Identify which cell holds the provided text, then report its (X, Y) central coordinate. 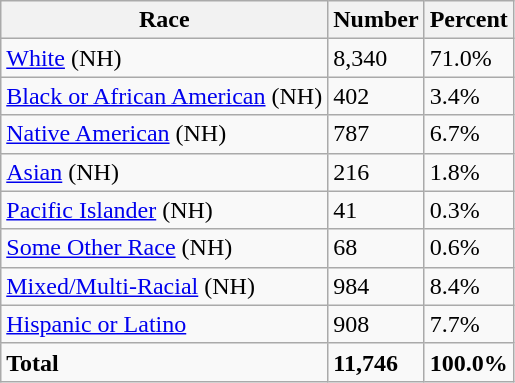
8,340 (376, 58)
Some Other Race (NH) (164, 248)
7.7% (468, 324)
11,746 (376, 362)
White (NH) (164, 58)
Black or African American (NH) (164, 96)
41 (376, 210)
Pacific Islander (NH) (164, 210)
787 (376, 134)
3.4% (468, 96)
100.0% (468, 362)
984 (376, 286)
Total (164, 362)
Native American (NH) (164, 134)
0.3% (468, 210)
Hispanic or Latino (164, 324)
68 (376, 248)
Number (376, 20)
908 (376, 324)
Asian (NH) (164, 172)
0.6% (468, 248)
8.4% (468, 286)
Percent (468, 20)
1.8% (468, 172)
402 (376, 96)
6.7% (468, 134)
Race (164, 20)
Mixed/Multi-Racial (NH) (164, 286)
216 (376, 172)
71.0% (468, 58)
